Extract the [x, y] coordinate from the center of the cell holding the provided text.  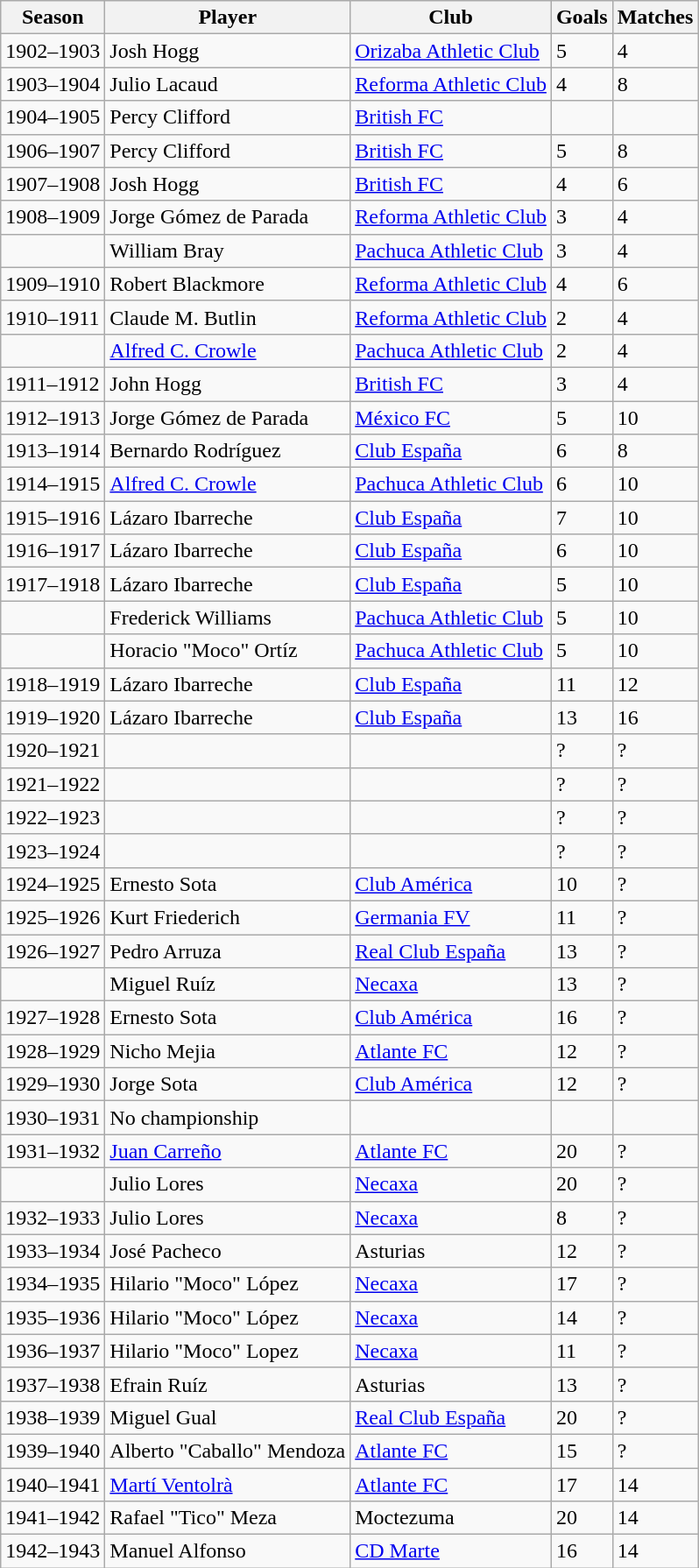
Miguel Gual [228, 1417]
Alberto "Caballo" Mendoza [228, 1451]
1921–1922 [53, 784]
Germania FV [451, 917]
1934–1935 [53, 1284]
1929–1930 [53, 1084]
1918–1919 [53, 684]
Juan Carreño [228, 1151]
1930–1931 [53, 1118]
Nicho Mejia [228, 1051]
Rafael "Tico" Meza [228, 1518]
1911–1912 [53, 384]
Efrain Ruíz [228, 1384]
Pedro Arruza [228, 950]
No championship [228, 1118]
1913–1914 [53, 451]
Claude M. Butlin [228, 317]
Martí Ventolrà [228, 1485]
15 [582, 1451]
Orizaba Athletic Club [451, 51]
1941–1942 [53, 1518]
1917–1918 [53, 584]
Goals [582, 18]
Bernardo Rodríguez [228, 451]
1919–1920 [53, 717]
1914–1915 [53, 484]
John Hogg [228, 384]
1932–1933 [53, 1218]
Miguel Ruíz [228, 985]
1942–1943 [53, 1551]
1912–1913 [53, 418]
7 [582, 518]
1928–1929 [53, 1051]
Season [53, 18]
1940–1941 [53, 1485]
Julio Lacaud [228, 84]
1936–1937 [53, 1351]
1903–1904 [53, 84]
Matches [655, 18]
Jorge Sota [228, 1084]
1902–1903 [53, 51]
1908–1909 [53, 217]
1935–1936 [53, 1317]
1937–1938 [53, 1384]
1907–1908 [53, 184]
1933–1934 [53, 1251]
1904–1905 [53, 117]
1931–1932 [53, 1151]
1938–1939 [53, 1417]
Frederick Williams [228, 618]
1920–1921 [53, 751]
1939–1940 [53, 1451]
Player [228, 18]
1916–1917 [53, 551]
1909–1910 [53, 284]
1926–1927 [53, 950]
Horacio "Moco" Ortíz [228, 651]
1906–1907 [53, 151]
CD Marte [451, 1551]
William Bray [228, 251]
Kurt Friederich [228, 917]
1922–1923 [53, 817]
Moctezuma [451, 1518]
1910–1911 [53, 317]
México FC [451, 418]
Hilario "Moco" Lopez [228, 1351]
1924–1925 [53, 884]
Robert Blackmore [228, 284]
Club [451, 18]
1925–1926 [53, 917]
1927–1928 [53, 1018]
José Pacheco [228, 1251]
1915–1916 [53, 518]
Manuel Alfonso [228, 1551]
1923–1924 [53, 851]
